For the text-containing cell, return its midpoint in [X, Y] coordinate format. 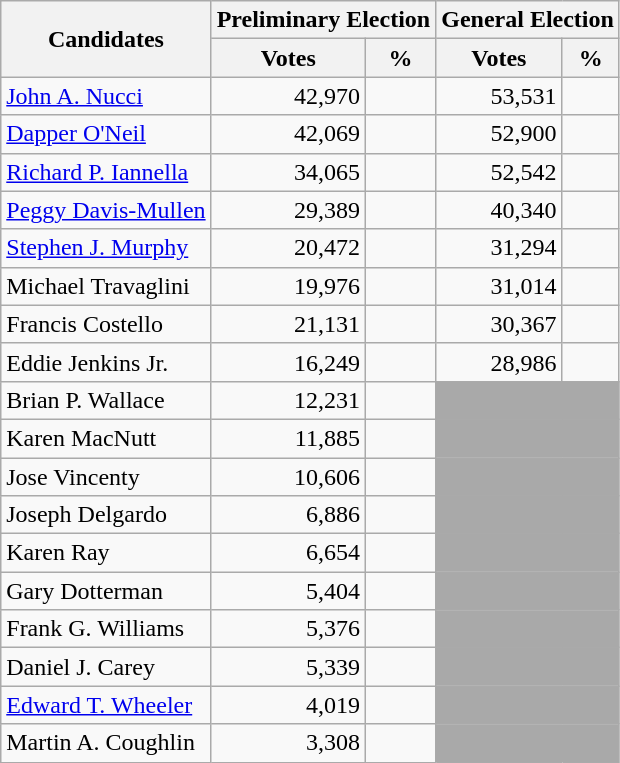
19,976 [288, 286]
Gary Dotterman [106, 591]
Preliminary Election [324, 20]
5,376 [288, 629]
4,019 [288, 705]
40,340 [499, 210]
Daniel J. Carey [106, 667]
6,654 [288, 553]
Edward T. Wheeler [106, 705]
5,404 [288, 591]
21,131 [288, 324]
Karen MacNutt [106, 438]
11,885 [288, 438]
16,249 [288, 362]
Karen Ray [106, 553]
Eddie Jenkins Jr. [106, 362]
Frank G. Williams [106, 629]
3,308 [288, 743]
31,294 [499, 248]
Brian P. Wallace [106, 400]
30,367 [499, 324]
29,389 [288, 210]
5,339 [288, 667]
53,531 [499, 96]
General Election [528, 20]
Martin A. Coughlin [106, 743]
42,970 [288, 96]
28,986 [499, 362]
Peggy Davis-Mullen [106, 210]
Jose Vincenty [106, 477]
12,231 [288, 400]
Michael Travaglini [106, 286]
6,886 [288, 515]
42,069 [288, 134]
Candidates [106, 39]
Dapper O'Neil [106, 134]
10,606 [288, 477]
Joseph Delgardo [106, 515]
Francis Costello [106, 324]
John A. Nucci [106, 96]
20,472 [288, 248]
Richard P. Iannella [106, 172]
34,065 [288, 172]
52,900 [499, 134]
31,014 [499, 286]
Stephen J. Murphy [106, 248]
52,542 [499, 172]
